Output the (x, y) coordinate of the center of the cell containing the given text.  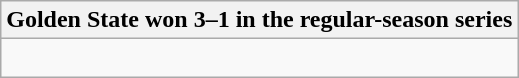
Golden State won 3–1 in the regular-season series (260, 20)
